Return [X, Y] of the center of cell containing provided text 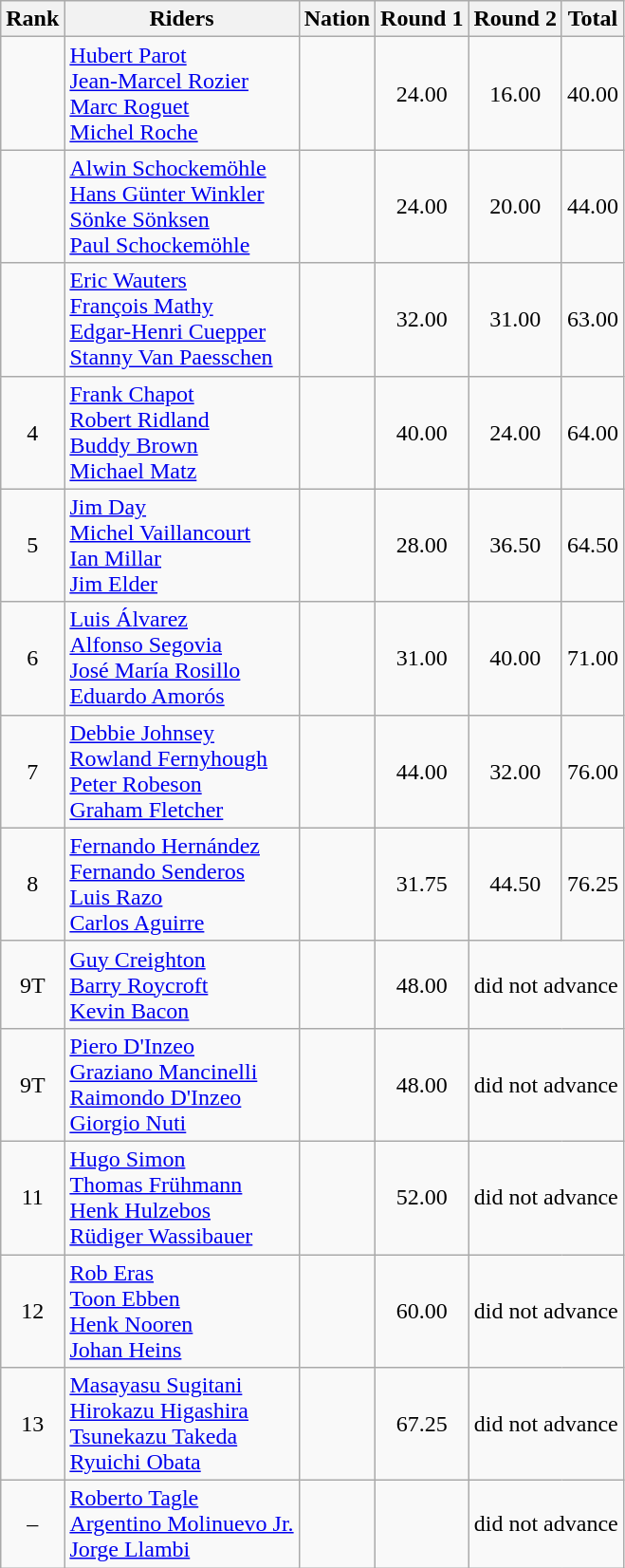
28.00 [422, 545]
76.25 [592, 885]
76.00 [592, 771]
13 [32, 1424]
7 [32, 771]
Total [592, 19]
Round 2 [515, 19]
Frank ChapotRobert RidlandBuddy BrownMichael Matz [182, 433]
– [32, 1524]
Rob ErasToon EbbenHenk NoorenJohan Heins [182, 1312]
Alwin SchockemöhleHans Günter WinklerSönke SönksenPaul Schockemöhle [182, 207]
Eric WautersFrançois MathyEdgar-Henri CuepperStanny Van Paesschen [182, 319]
71.00 [592, 659]
12 [32, 1312]
67.25 [422, 1424]
31.75 [422, 885]
52.00 [422, 1198]
Hugo SimonThomas FrühmannHenk HulzebosRüdiger Wassibauer [182, 1198]
Luis ÁlvarezAlfonso SegoviaJosé María RosilloEduardo Amorós [182, 659]
6 [32, 659]
4 [32, 433]
5 [32, 545]
Guy CreightonBarry RoycroftKevin Bacon [182, 984]
64.00 [592, 433]
44.50 [515, 885]
60.00 [422, 1312]
Jim DayMichel VaillancourtIan MillarJim Elder [182, 545]
11 [32, 1198]
20.00 [515, 207]
8 [32, 885]
Debbie JohnseyRowland FernyhoughPeter RobesonGraham Fletcher [182, 771]
Riders [182, 19]
Roberto TagleArgentino Molinuevo Jr.Jorge Llambi [182, 1524]
Nation [337, 19]
Hubert ParotJean-Marcel RozierMarc RoguetMichel Roche [182, 93]
Piero D'InzeoGraziano MancinelliRaimondo D'InzeoGiorgio Nuti [182, 1084]
Round 1 [422, 19]
36.50 [515, 545]
Rank [32, 19]
63.00 [592, 319]
Fernando HernándezFernando SenderosLuis RazoCarlos Aguirre [182, 885]
Masayasu SugitaniHirokazu HigashiraTsunekazu TakedaRyuichi Obata [182, 1424]
64.50 [592, 545]
16.00 [515, 93]
